Return (X, Y) of the center of cell containing provided text 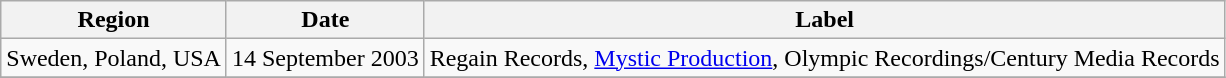
Date (325, 20)
Region (114, 20)
Sweden, Poland, USA (114, 58)
14 September 2003 (325, 58)
Regain Records, Mystic Production, Olympic Recordings/Century Media Records (824, 58)
Label (824, 20)
